Return the [x, y] coordinate for the center point of the cell that contains the specified text.  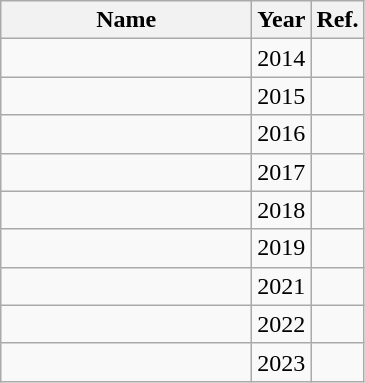
Ref. [338, 20]
2019 [282, 248]
Name [126, 20]
2017 [282, 172]
2018 [282, 210]
2016 [282, 134]
2015 [282, 96]
Year [282, 20]
2023 [282, 362]
2022 [282, 324]
2014 [282, 58]
2021 [282, 286]
